Return (x, y) of the center of cell containing provided text 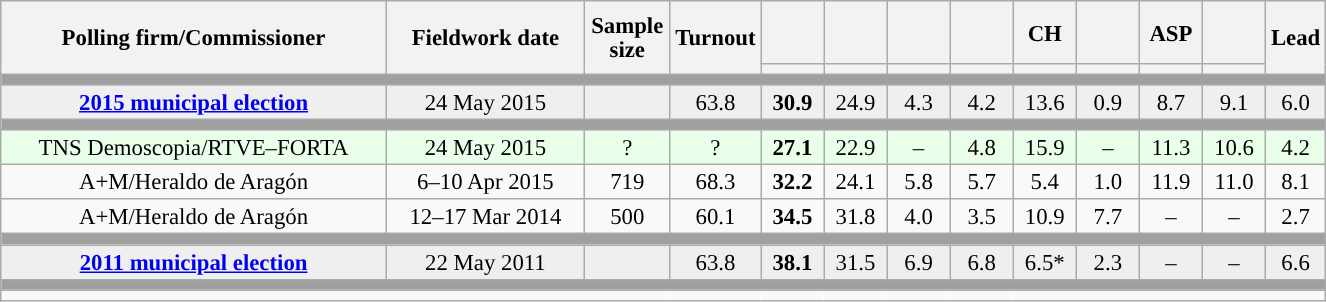
15.9 (1044, 148)
500 (627, 218)
10.9 (1044, 218)
ASP (1170, 32)
TNS Demoscopia/RTVE–FORTA (194, 148)
Turnout (716, 38)
11.9 (1170, 182)
4.0 (918, 218)
11.3 (1170, 148)
27.1 (792, 148)
68.3 (716, 182)
31.5 (856, 262)
3.5 (982, 218)
12–17 Mar 2014 (485, 218)
10.6 (1234, 148)
13.6 (1044, 102)
24.1 (856, 182)
Polling firm/Commissioner (194, 38)
9.1 (1234, 102)
6–10 Apr 2015 (485, 182)
8.1 (1296, 182)
24.9 (856, 102)
2011 municipal election (194, 262)
CH (1044, 32)
30.9 (792, 102)
6.9 (918, 262)
2.3 (1108, 262)
31.8 (856, 218)
Lead (1296, 38)
0.9 (1108, 102)
5.7 (982, 182)
6.8 (982, 262)
11.0 (1234, 182)
4.3 (918, 102)
2.7 (1296, 218)
60.1 (716, 218)
5.4 (1044, 182)
2015 municipal election (194, 102)
22.9 (856, 148)
Fieldwork date (485, 38)
4.8 (982, 148)
8.7 (1170, 102)
22 May 2011 (485, 262)
6.5* (1044, 262)
6.0 (1296, 102)
5.8 (918, 182)
34.5 (792, 218)
1.0 (1108, 182)
Sample size (627, 38)
719 (627, 182)
38.1 (792, 262)
6.6 (1296, 262)
32.2 (792, 182)
7.7 (1108, 218)
